Return [X, Y] of the center of cell containing provided text 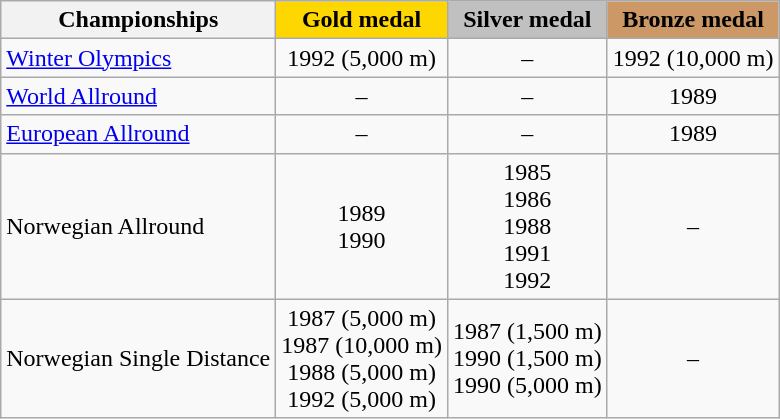
Norwegian Allround [138, 226]
19891990 [362, 226]
World Allround [138, 96]
Gold medal [362, 20]
Winter Olympics [138, 58]
Norwegian Single Distance [138, 358]
1992 (10,000 m) [693, 58]
19851986198819911992 [527, 226]
European Allround [138, 134]
Championships [138, 20]
Silver medal [527, 20]
1987 (1,500 m)1990 (1,500 m)1990 (5,000 m) [527, 358]
1987 (5,000 m)1987 (10,000 m)1988 (5,000 m)1992 (5,000 m) [362, 358]
Bronze medal [693, 20]
1992 (5,000 m) [362, 58]
